Pinpoint the cell where the given text exists, returning its (x, y) midpoint coordinate. 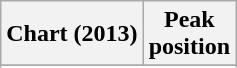
Peakposition (189, 34)
Chart (2013) (72, 34)
